Provide the [x, y] coordinate of the cell's center where the given text is located.  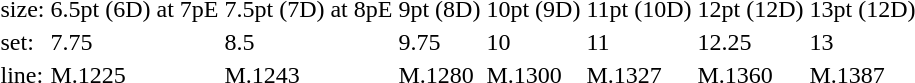
10 [534, 42]
8.5 [308, 42]
7.75 [134, 42]
11 [639, 42]
9.75 [440, 42]
12.25 [750, 42]
